Pinpoint the cell where the given text exists, returning its [X, Y] midpoint coordinate. 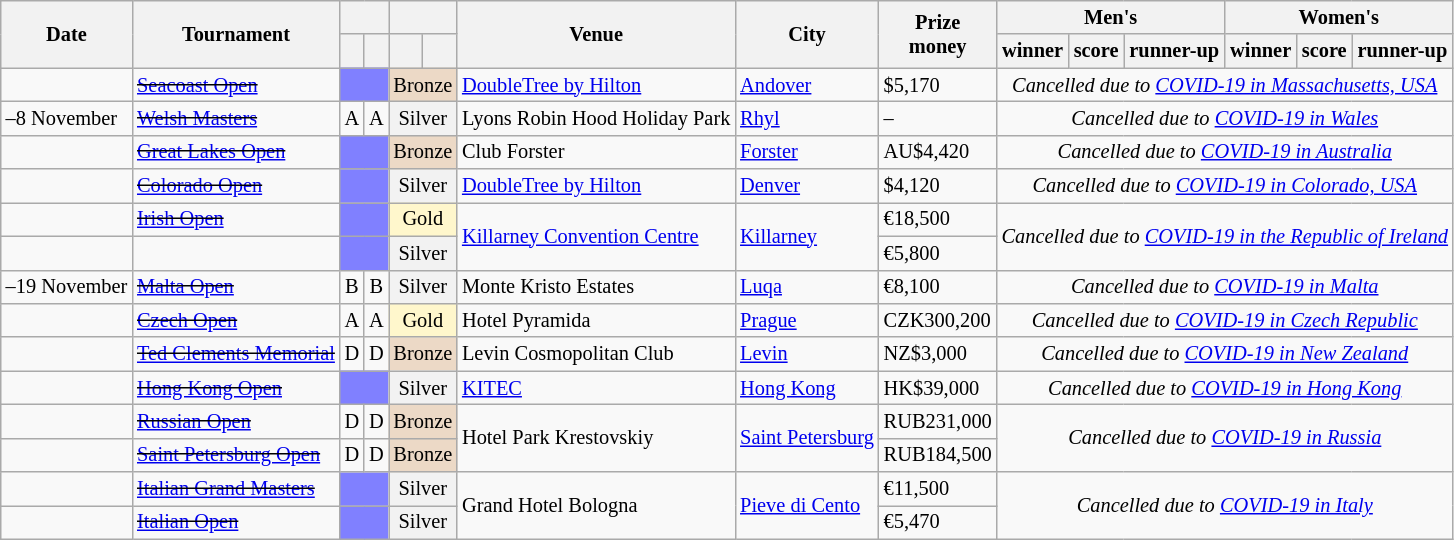
Monte Kristo Estates [596, 287]
Women's [1339, 17]
– [938, 118]
Cancelled due to COVID-19 in Italy [1225, 506]
Hong Kong [807, 388]
Cancelled due to COVID-19 in Hong Kong [1225, 388]
Lyons Robin Hood Holiday Park [596, 118]
Prague [807, 320]
Italian Open [236, 522]
KITEC [596, 388]
Denver [807, 186]
AU$4,420 [938, 152]
Great Lakes Open [236, 152]
Cancelled due to COVID-19 in New Zealand [1225, 354]
Rhyl [807, 118]
Welsh Masters [236, 118]
€5,470 [938, 522]
RUB231,000 [938, 421]
Czech Open [236, 320]
Cancelled due to COVID-19 in Malta [1225, 287]
Italian Grand Masters [236, 489]
€11,500 [938, 489]
Grand Hotel Bologna [596, 506]
Forster [807, 152]
Hotel Park Krestovskiy [596, 438]
Cancelled due to COVID-19 in Czech Republic [1225, 320]
Killarney Convention Centre [596, 236]
RUB184,500 [938, 455]
Cancelled due to COVID-19 in Colorado, USA [1225, 186]
Prizemoney [938, 34]
CZK300,200 [938, 320]
NZ$3,000 [938, 354]
Saint Petersburg [807, 438]
Tournament [236, 34]
Cancelled due to COVID-19 in Massachusetts, USA [1225, 85]
City [807, 34]
Andover [807, 85]
$5,170 [938, 85]
€18,500 [938, 219]
Club Forster [596, 152]
€8,100 [938, 287]
Killarney [807, 236]
Malta Open [236, 287]
Cancelled due to COVID-19 in Australia [1225, 152]
Saint Petersburg Open [236, 455]
Irish Open [236, 219]
Venue [596, 34]
Hong Kong Open [236, 388]
Luqa [807, 287]
€5,800 [938, 253]
Seacoast Open [236, 85]
Cancelled due to COVID-19 in Russia [1225, 438]
Levin [807, 354]
HK$39,000 [938, 388]
Pieve di Cento [807, 506]
Date [66, 34]
Hotel Pyramida [596, 320]
Colorado Open [236, 186]
$4,120 [938, 186]
Cancelled due to COVID-19 in the Republic of Ireland [1225, 236]
Russian Open [236, 421]
Ted Clements Memorial [236, 354]
Men's [1111, 17]
–8 November [66, 118]
–19 November [66, 287]
Cancelled due to COVID-19 in Wales [1225, 118]
Levin Cosmopolitan Club [596, 354]
